For the text-containing cell, return its midpoint in (X, Y) coordinate format. 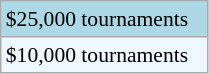
$10,000 tournaments (104, 55)
$25,000 tournaments (104, 19)
